Output the (X, Y) coordinate of the center of the cell containing the given text.  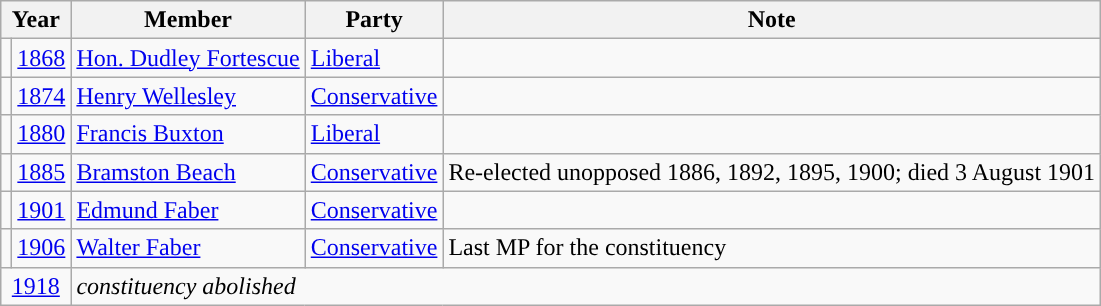
Re-elected unopposed 1886, 1892, 1895, 1900; died 3 August 1901 (772, 172)
1868 (42, 58)
1901 (42, 210)
Party (374, 20)
constituency abolished (586, 286)
Note (772, 20)
Last MP for the constituency (772, 248)
Year (36, 20)
1885 (42, 172)
Walter Faber (188, 248)
1906 (42, 248)
Bramston Beach (188, 172)
Hon. Dudley Fortescue (188, 58)
1918 (36, 286)
1874 (42, 96)
Henry Wellesley (188, 96)
Edmund Faber (188, 210)
1880 (42, 134)
Francis Buxton (188, 134)
Member (188, 20)
